Provide the (X, Y) coordinate of the cell's center where the given text is located.  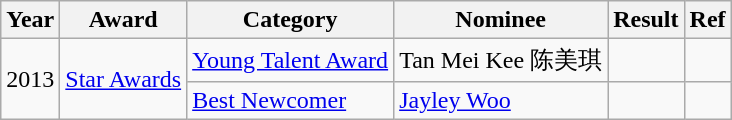
Young Talent Award (290, 60)
Category (290, 20)
2013 (30, 80)
Year (30, 20)
Award (124, 20)
Jayley Woo (501, 100)
Result (646, 20)
Nominee (501, 20)
Ref (708, 20)
Tan Mei Kee 陈美琪 (501, 60)
Best Newcomer (290, 100)
Star Awards (124, 80)
